Search for the cell housing the specified text and yield its (x, y) center coordinate. 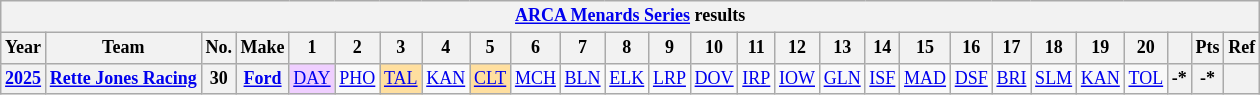
Team (123, 48)
ARCA Menards Series results (630, 16)
IRP (756, 78)
GLN (842, 78)
17 (1012, 48)
BLN (582, 78)
Ford (262, 78)
13 (842, 48)
BRI (1012, 78)
DOV (714, 78)
Ref (1242, 48)
3 (401, 48)
9 (670, 48)
14 (882, 48)
LRP (670, 78)
ISF (882, 78)
DSF (971, 78)
30 (218, 78)
TOL (1146, 78)
SLM (1054, 78)
11 (756, 48)
19 (1100, 48)
Rette Jones Racing (123, 78)
Year (24, 48)
MAD (926, 78)
ELK (627, 78)
No. (218, 48)
1 (312, 48)
2025 (24, 78)
16 (971, 48)
CLT (490, 78)
4 (446, 48)
IOW (798, 78)
12 (798, 48)
TAL (401, 78)
Pts (1208, 48)
PHO (358, 78)
5 (490, 48)
10 (714, 48)
2 (358, 48)
15 (926, 48)
18 (1054, 48)
7 (582, 48)
20 (1146, 48)
MCH (536, 78)
DAY (312, 78)
Make (262, 48)
6 (536, 48)
8 (627, 48)
